For the text-containing cell, return its midpoint in [x, y] coordinate format. 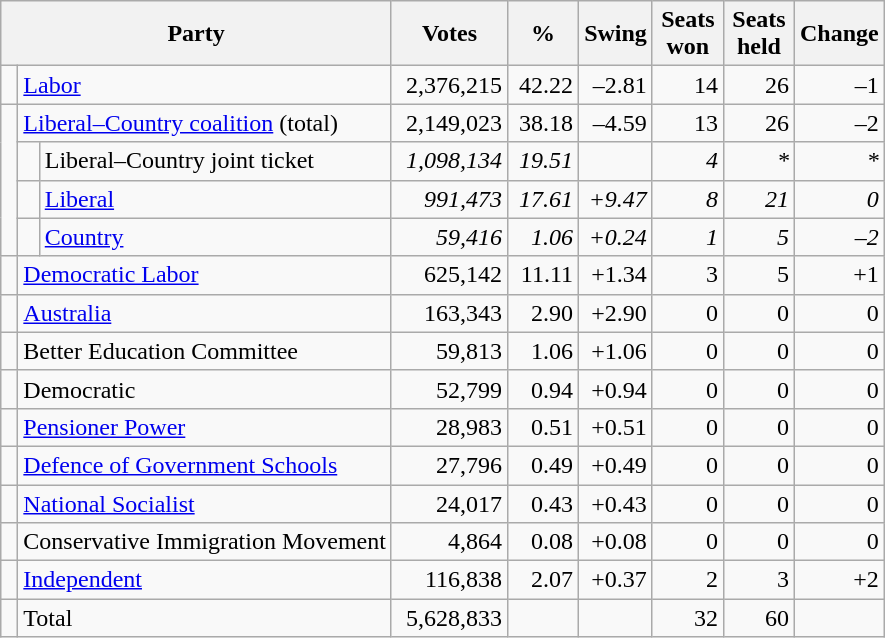
59,813 [449, 351]
Democratic [205, 389]
0.43 [544, 503]
0.08 [544, 542]
+0.37 [616, 580]
2,149,023 [449, 123]
Liberal–Country joint ticket [215, 161]
2.07 [544, 580]
14 [688, 85]
Australia [205, 313]
Pensioner Power [205, 427]
11.11 [544, 275]
–1 [839, 85]
Independent [205, 580]
0.51 [544, 427]
2.90 [544, 313]
+0.24 [616, 237]
38.18 [544, 123]
17.61 [544, 199]
21 [758, 199]
5,628,833 [449, 618]
0.49 [544, 465]
–2.81 [616, 85]
4,864 [449, 542]
Seats held [758, 34]
+9.47 [616, 199]
13 [688, 123]
Total [205, 618]
+1 [839, 275]
Defence of Government Schools [205, 465]
116,838 [449, 580]
52,799 [449, 389]
+1.34 [616, 275]
991,473 [449, 199]
National Socialist [205, 503]
19.51 [544, 161]
1 [688, 237]
0.94 [544, 389]
Swing [616, 34]
60 [758, 618]
2,376,215 [449, 85]
1,098,134 [449, 161]
163,343 [449, 313]
59,416 [449, 237]
Change [839, 34]
–4.59 [616, 123]
Seats won [688, 34]
+0.51 [616, 427]
32 [688, 618]
+1.06 [616, 351]
Liberal [215, 199]
Country [215, 237]
Votes [449, 34]
+0.43 [616, 503]
+0.94 [616, 389]
4 [688, 161]
28,983 [449, 427]
+2 [839, 580]
+0.49 [616, 465]
2 [688, 580]
42.22 [544, 85]
+0.08 [616, 542]
625,142 [449, 275]
27,796 [449, 465]
Liberal–Country coalition (total) [205, 123]
% [544, 34]
8 [688, 199]
Better Education Committee [205, 351]
+2.90 [616, 313]
Conservative Immigration Movement [205, 542]
Labor [205, 85]
Party [196, 34]
Democratic Labor [205, 275]
24,017 [449, 503]
